Scan for the cell matching the given text and deliver its (x, y) coordinate at center. 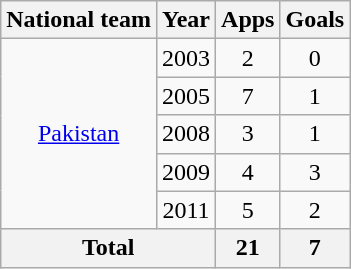
2005 (186, 96)
Pakistan (79, 134)
Goals (315, 20)
4 (248, 172)
National team (79, 20)
Total (108, 248)
2011 (186, 210)
2009 (186, 172)
Year (186, 20)
2003 (186, 58)
Apps (248, 20)
21 (248, 248)
5 (248, 210)
2008 (186, 134)
0 (315, 58)
